Return [X, Y] of the center of cell containing provided text 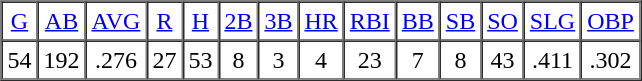
192 [62, 60]
SO [502, 22]
BB [418, 22]
SLG [552, 22]
G [20, 22]
4 [320, 60]
RBI [370, 22]
.411 [552, 60]
54 [20, 60]
27 [164, 60]
.302 [610, 60]
H [200, 22]
OBP [610, 22]
SB [460, 22]
3 [278, 60]
AB [62, 22]
23 [370, 60]
3B [278, 22]
R [164, 22]
.276 [116, 60]
HR [320, 22]
AVG [116, 22]
2B [238, 22]
43 [502, 60]
53 [200, 60]
7 [418, 60]
